Return (x, y) of the center of cell containing provided text 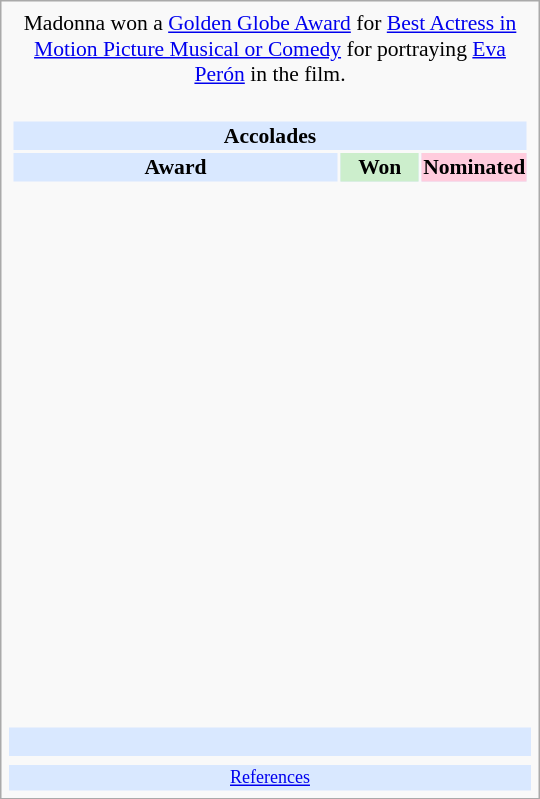
Accolades (270, 135)
Madonna won a Golden Globe Award for Best Actress in Motion Picture Musical or Comedy for portraying Eva Perón in the film. (270, 49)
Won (380, 167)
References (270, 778)
Accolades Award Won Nominated (270, 408)
Nominated (474, 167)
Award (175, 167)
